Provide the (x, y) coordinate of the cell's center where the given text is located.  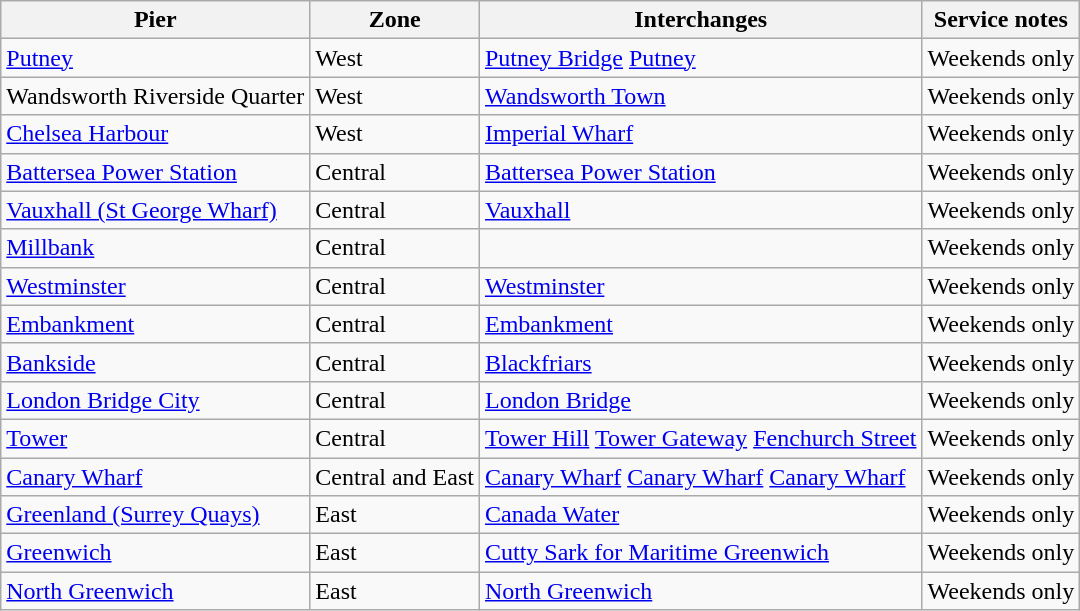
Vauxhall (St George Wharf) (156, 210)
London Bridge City (156, 400)
Wandsworth Riverside Quarter (156, 96)
Tower Hill Tower Gateway Fenchurch Street (700, 438)
Greenland (Surrey Quays) (156, 515)
Putney Bridge Putney (700, 58)
Zone (395, 20)
Imperial Wharf (700, 134)
London Bridge (700, 400)
Interchanges (700, 20)
Bankside (156, 362)
Cutty Sark for Maritime Greenwich (700, 553)
Blackfriars (700, 362)
Greenwich (156, 553)
Canada Water (700, 515)
Vauxhall (700, 210)
Millbank (156, 248)
Service notes (1001, 20)
Tower (156, 438)
Central and East (395, 477)
Canary Wharf (156, 477)
Pier (156, 20)
Canary Wharf Canary Wharf Canary Wharf (700, 477)
Putney (156, 58)
Wandsworth Town (700, 96)
Chelsea Harbour (156, 134)
